Find where the given text appears and provide that cell's center as (x, y) coordinate. 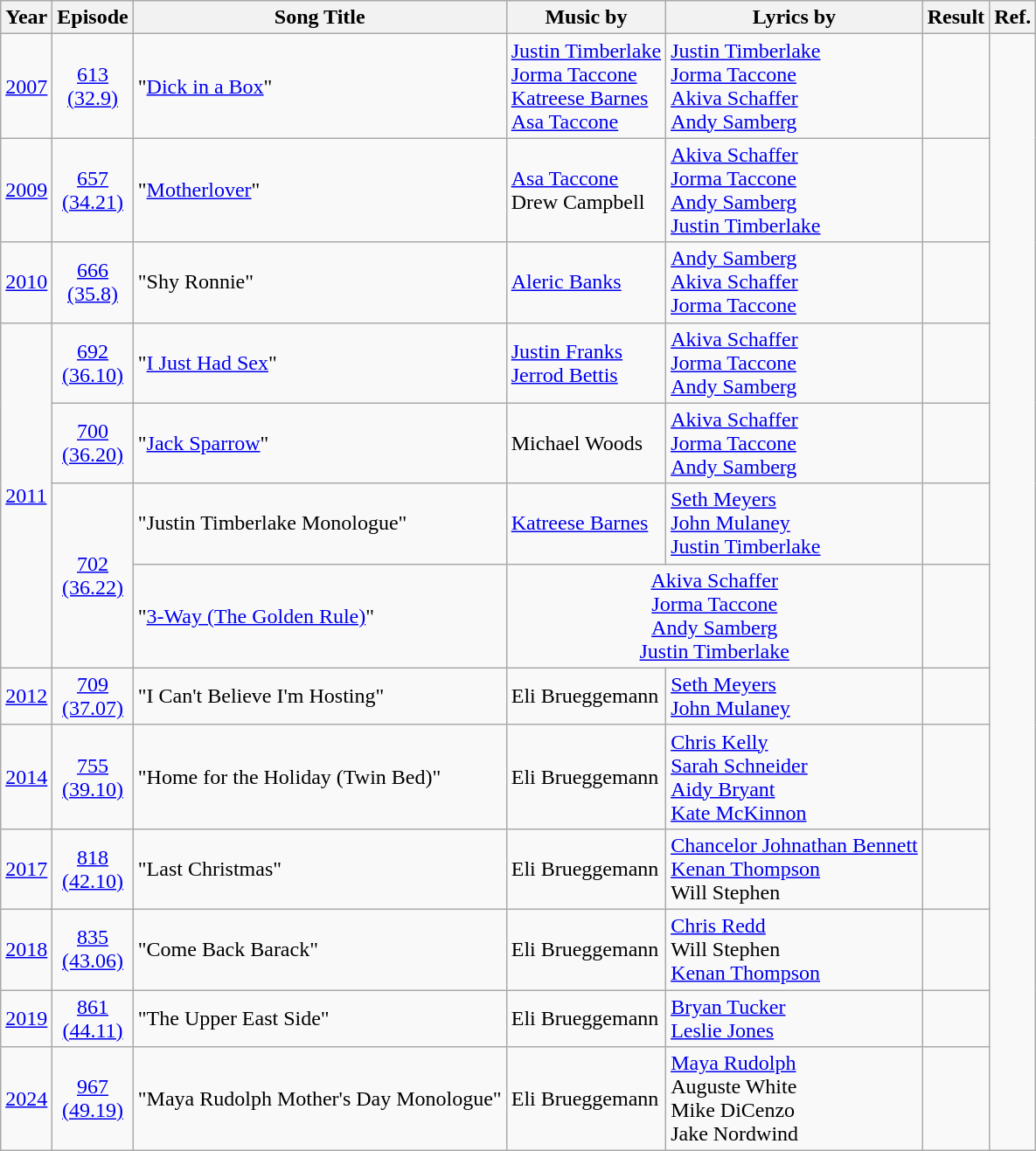
Justin Timberlake Jorma Taccone Akiva Schaffer Andy Samberg (795, 86)
2009 (26, 191)
"3-Way (The Golden Rule)" (320, 615)
Asa Taccone Drew Campbell (586, 191)
Song Title (320, 17)
2010 (26, 282)
2018 (26, 949)
"I Just Had Sex" (320, 363)
702 (36.22) (93, 575)
Maya Rudolph Auguste White Mike DiCenzo Jake Nordwind (795, 1099)
666 (35.8) (93, 282)
Chris Kelly Sarah Schneider Aidy Bryant Kate McKinnon (795, 776)
"Justin Timberlake Monologue" (320, 523)
"The Upper East Side" (320, 1017)
Lyrics by (795, 17)
Result (956, 17)
Michael Woods (586, 443)
818 (42.10) (93, 869)
"Come Back Barack" (320, 949)
Justin Timberlake Jorma Taccone Katreese Barnes Asa Taccone (586, 86)
613 (32.9) (93, 86)
Katreese Barnes (586, 523)
657 (34.21) (93, 191)
"Jack Sparrow" (320, 443)
Justin Franks Jerrod Bettis (586, 363)
Andy Samberg Akiva Schaffer Jorma Taccone (795, 282)
2011 (26, 495)
755 (39.10) (93, 776)
"Last Christmas" (320, 869)
"Home for the Holiday (Twin Bed)" (320, 776)
"I Can't Believe I'm Hosting" (320, 696)
Aleric Banks (586, 282)
692 (36.10) (93, 363)
Music by (586, 17)
2012 (26, 696)
2019 (26, 1017)
Bryan Tucker Leslie Jones (795, 1017)
700 (36.20) (93, 443)
2007 (26, 86)
2017 (26, 869)
967 (49.19) (93, 1099)
Year (26, 17)
"Dick in a Box" (320, 86)
2024 (26, 1099)
Chris Redd Will Stephen Kenan Thompson (795, 949)
Episode (93, 17)
"Maya Rudolph Mother's Day Monologue" (320, 1099)
861 (44.11) (93, 1017)
"Shy Ronnie" (320, 282)
Chancelor Johnathan Bennett Kenan Thompson Will Stephen (795, 869)
Seth Meyers John Mulaney Justin Timberlake (795, 523)
709 (37.07) (93, 696)
Ref. (1012, 17)
835 (43.06) (93, 949)
"Motherlover" (320, 191)
Seth Meyers John Mulaney (795, 696)
2014 (26, 776)
